From the cell containing the given text, extract its center point as (x, y) coordinate. 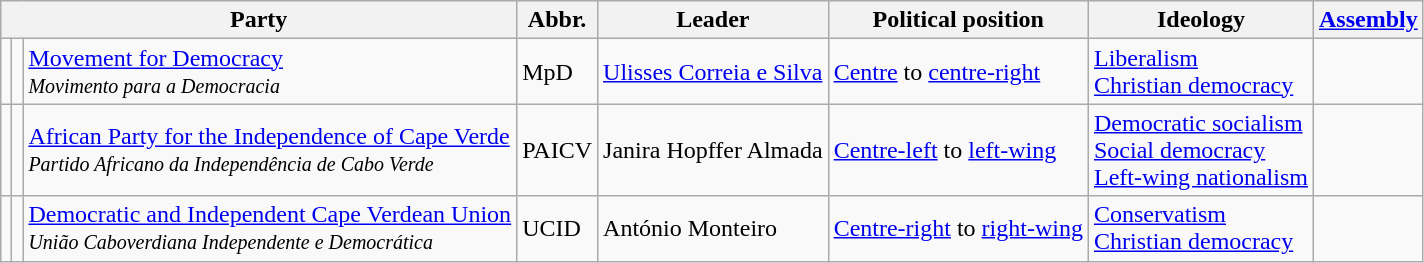
Abbr. (558, 20)
Centre to centre-right (958, 72)
Political position (958, 20)
Democratic and Independent Cape Verdean UnionUnião Caboverdiana Independente e Democrática (270, 228)
Democratic socialismSocial democracyLeft-wing nationalism (1200, 150)
Ideology (1200, 20)
LiberalismChristian democracy (1200, 72)
Leader (714, 20)
African Party for the Independence of Cape VerdePartido Africano da Independência de Cabo Verde (270, 150)
PAICV (558, 150)
MpD (558, 72)
Centre-right to right-wing (958, 228)
Centre-left to left-wing (958, 150)
António Monteiro (714, 228)
Assembly (1368, 20)
Party (259, 20)
UCID (558, 228)
ConservatismChristian democracy (1200, 228)
Janira Hopffer Almada (714, 150)
Ulisses Correia e Silva (714, 72)
Movement for DemocracyMovimento para a Democracia (270, 72)
